Return (x, y) of the center of cell containing provided text 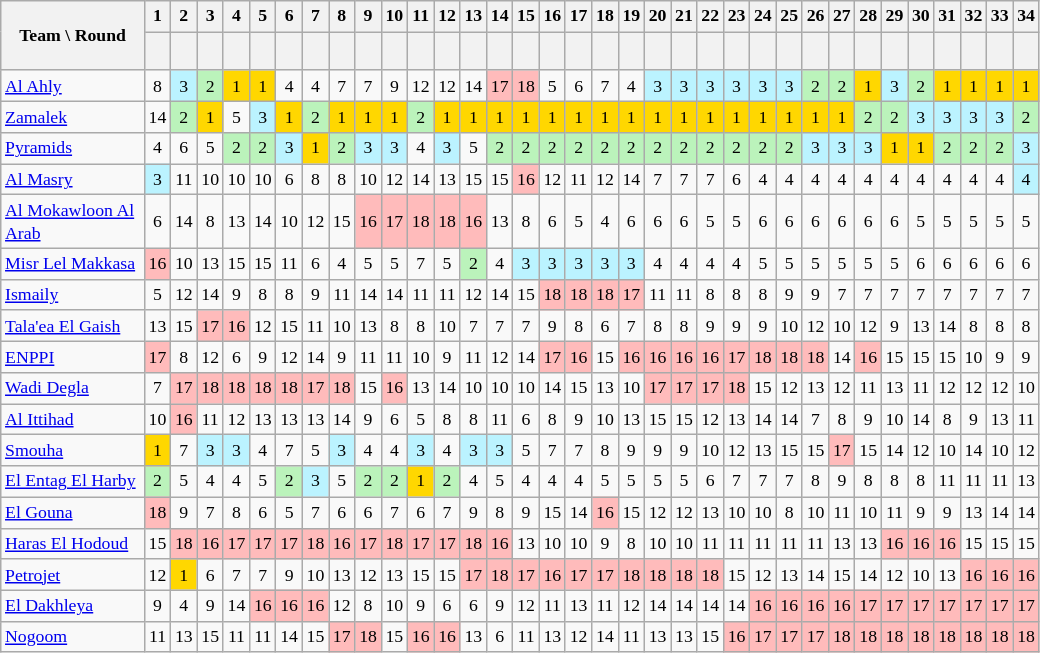
27 (842, 16)
22 (710, 16)
Pyramids (73, 148)
Wadi Degla (73, 388)
Al Ittihad (73, 420)
28 (868, 16)
29 (894, 16)
Ismaily (73, 294)
El Gouna (73, 512)
24 (763, 16)
32 (973, 16)
26 (815, 16)
25 (789, 16)
Nogoom (73, 636)
30 (921, 16)
Team \ Round (73, 36)
19 (631, 16)
Misr Lel Makkasa (73, 264)
21 (684, 16)
23 (736, 16)
34 (1026, 16)
ENPPI (73, 356)
Petrojet (73, 574)
Al Ahly (73, 86)
Al Masry (73, 178)
Tala'ea El Gaish (73, 326)
El Entag El Harby (73, 482)
Haras El Hodoud (73, 544)
33 (1000, 16)
El Dakhleya (73, 606)
Al Mokawloon Al Arab (73, 222)
20 (657, 16)
31 (947, 16)
Smouha (73, 450)
Zamalek (73, 116)
